For the text-containing cell, return its midpoint in (x, y) coordinate format. 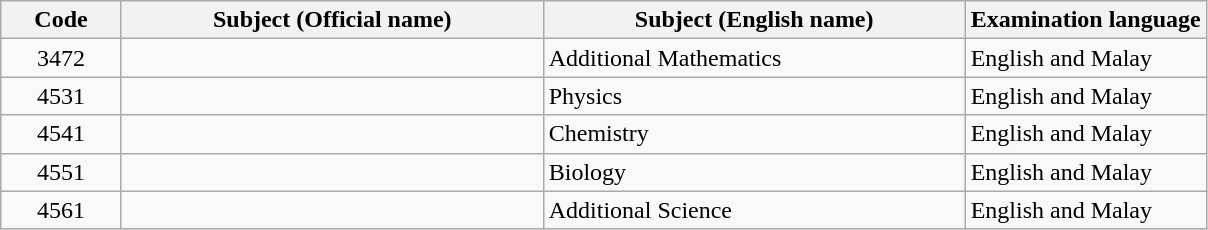
Additional Science (754, 210)
Subject (English name) (754, 20)
Physics (754, 96)
Biology (754, 172)
Chemistry (754, 134)
4561 (62, 210)
4531 (62, 96)
Code (62, 20)
3472 (62, 58)
4551 (62, 172)
Subject (Official name) (332, 20)
4541 (62, 134)
Additional Mathematics (754, 58)
Examination language (1086, 20)
